Determine the (X, Y) coordinate at the center of the cell enclosing the given text.  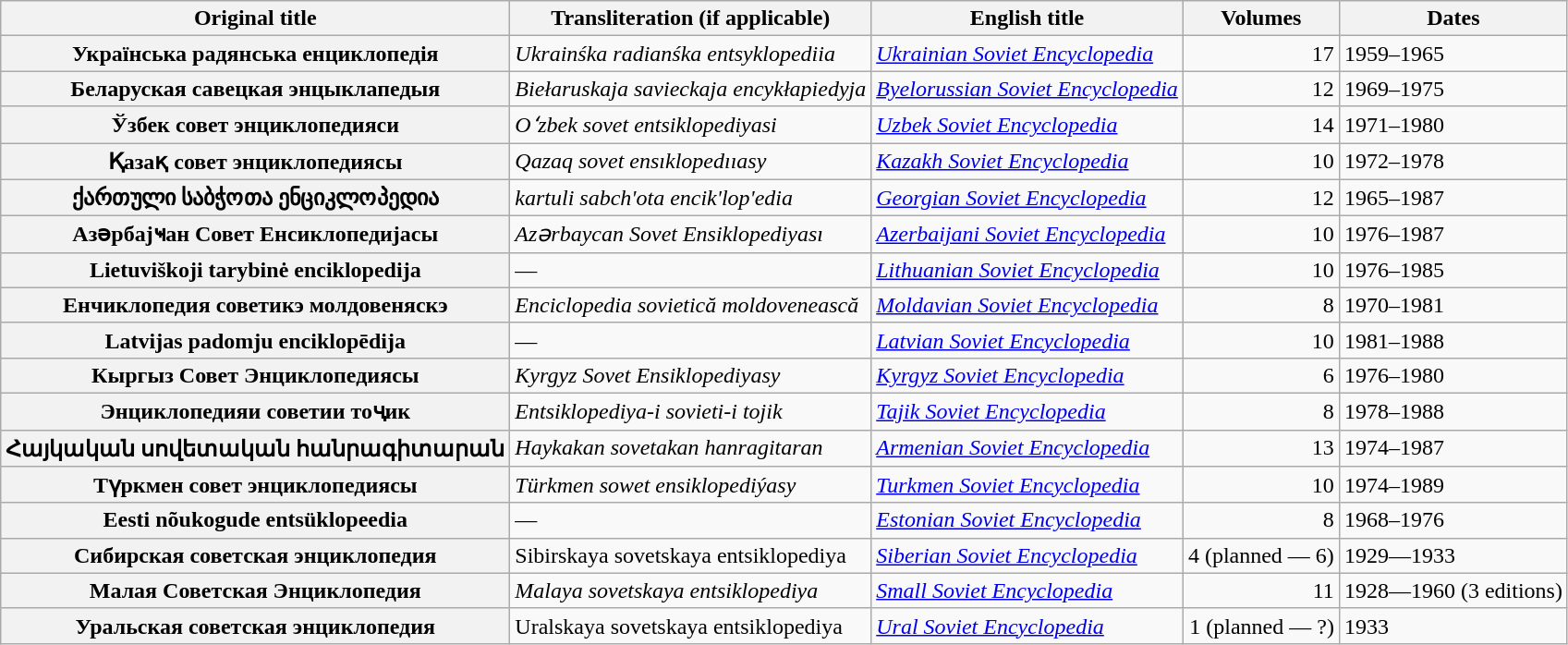
Қазақ совет энциклопедиясы (255, 161)
Lietuviškoji tarybinė enciklopedija (255, 270)
Kyrgyz Sovet Ensiklopediyasy (691, 375)
Oʻzbek sovet entsiklopediyasi (691, 125)
Byelorussian Soviet Encyclopedia (1027, 89)
Ukrainian Soviet Encyclopedia (1027, 54)
1974–1987 (1453, 448)
1971–1980 (1453, 125)
Siberian Soviet Encyclopedia (1027, 555)
Dates (1453, 18)
Biełaruskaja savieckaja encykłapiedyja (691, 89)
1928—1960 (3 editions) (1453, 590)
1 (planned — ?) (1260, 626)
Azerbaijani Soviet Encyclopedia (1027, 235)
Українська радянська енциклопедія (255, 54)
1978–1988 (1453, 411)
1933 (1453, 626)
Ural Soviet Encyclopedia (1027, 626)
Sibirskaya sovetskaya entsiklopediya (691, 555)
Qazaq sovet ensıklopedııasy (691, 161)
Энциклопедияи советии тоҷик (255, 411)
1929—1933 (1453, 555)
Haykakan sovetakan hanragitaran (691, 448)
English title (1027, 18)
ქართული საბჭოთა ენციკლოპედია (255, 198)
Kazakh Soviet Encyclopedia (1027, 161)
Беларуская савецкая энцыклапедыя (255, 89)
Kyrgyz Soviet Encyclopedia (1027, 375)
Tajik Soviet Encyclopedia (1027, 411)
1959–1965 (1453, 54)
kartuli sabch'ota encik'lop'edia (691, 198)
4 (planned — 6) (1260, 555)
Ўзбек совет энциклопедияси (255, 125)
Lithuanian Soviet Encyclopedia (1027, 270)
Malaya sovetskaya entsiklopediya (691, 590)
Малая Советская Энциклопедия (255, 590)
1969–1975 (1453, 89)
Türkmen sowet ensiklopediýasy (691, 485)
1976–1985 (1453, 270)
Uzbek Soviet Encyclopedia (1027, 125)
Eesti nõukogude entsüklopeedia (255, 520)
14 (1260, 125)
13 (1260, 448)
1976–1987 (1453, 235)
Moldavian Soviet Encyclopedia (1027, 305)
Transliteration (if applicable) (691, 18)
Latvijas padomju enciklopēdija (255, 340)
Estonian Soviet Encyclopedia (1027, 520)
Small Soviet Encyclopedia (1027, 590)
Georgian Soviet Encyclopedia (1027, 198)
1972–1978 (1453, 161)
Азәрбајҹан Совет Енсиклопедијасы (255, 235)
Түркмен совет энциклопедиясы (255, 485)
1981–1988 (1453, 340)
Уральская советская энциклопедия (255, 626)
Ukrainśka radianśka entsyklopediia (691, 54)
Latvian Soviet Encyclopedia (1027, 340)
Volumes (1260, 18)
11 (1260, 590)
Azərbaycan Sovet Ensiklopediyası (691, 235)
Armenian Soviet Encyclopedia (1027, 448)
6 (1260, 375)
Кыргыз Совет Энциклопедиясы (255, 375)
Original title (255, 18)
1970–1981 (1453, 305)
Հայկական սովետական հանրագիտարան (255, 448)
1968–1976 (1453, 520)
1974–1989 (1453, 485)
1976–1980 (1453, 375)
Enciclopedia sovietică moldovenească (691, 305)
1965–1987 (1453, 198)
Entsiklopediya-i sovieti-i tojik (691, 411)
Turkmen Soviet Encyclopedia (1027, 485)
Uralskaya sovetskaya entsiklopediya (691, 626)
17 (1260, 54)
Енчиклопедия советикэ молдовеняскэ (255, 305)
Сибирская советская энциклопедия (255, 555)
